Extract the (X, Y) coordinate from the center of the cell holding the provided text.  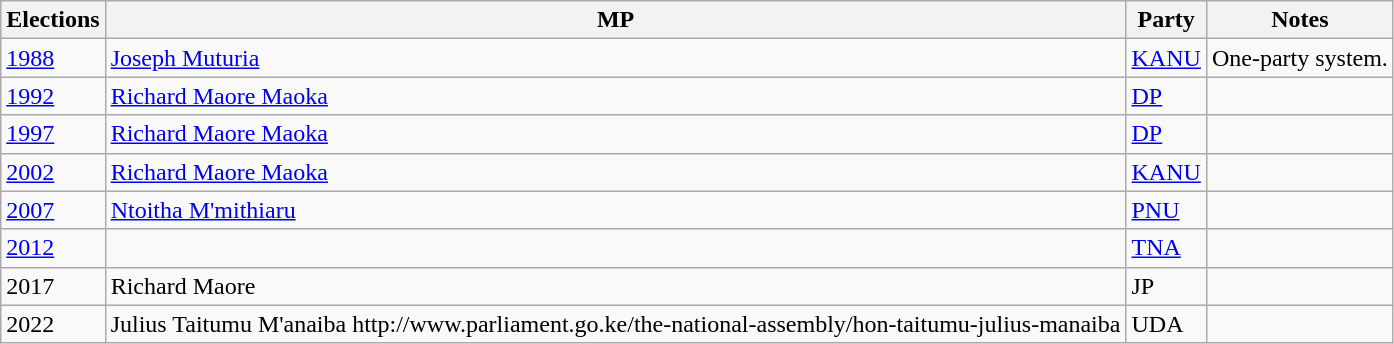
Joseph Muturia (616, 58)
2002 (53, 172)
Party (1166, 20)
TNA (1166, 248)
One-party system. (1300, 58)
Notes (1300, 20)
1988 (53, 58)
Ntoitha M'mithiaru (616, 210)
2012 (53, 248)
2017 (53, 286)
UDA (1166, 324)
1992 (53, 96)
JP (1166, 286)
Julius Taitumu M'anaiba http://www.parliament.go.ke/the-national-assembly/hon-taitumu-julius-manaiba (616, 324)
1997 (53, 134)
Richard Maore (616, 286)
MP (616, 20)
PNU (1166, 210)
2007 (53, 210)
2022 (53, 324)
Elections (53, 20)
